From the cell containing the given text, extract its center point as [x, y] coordinate. 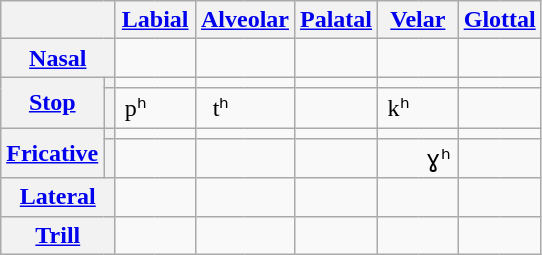
Trill [58, 235]
Palatal [336, 20]
pʰ [135, 108]
Glottal [500, 20]
ɣʰ [438, 159]
Alveolar [244, 20]
kʰ [398, 108]
tʰ [220, 108]
Velar [418, 20]
Stop [52, 102]
Fricative [52, 154]
Lateral [58, 197]
Labial [156, 20]
Nasal [58, 58]
